Detect which cell encompasses the target text, then output its (X, Y) center coordinate. 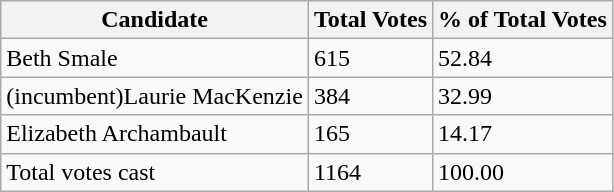
165 (370, 134)
1164 (370, 172)
Total votes cast (155, 172)
14.17 (523, 134)
384 (370, 96)
32.99 (523, 96)
Beth Smale (155, 58)
Elizabeth Archambault (155, 134)
615 (370, 58)
% of Total Votes (523, 20)
52.84 (523, 58)
(incumbent)Laurie MacKenzie (155, 96)
Candidate (155, 20)
100.00 (523, 172)
Total Votes (370, 20)
